Pinpoint the cell where the given text exists, returning its (X, Y) midpoint coordinate. 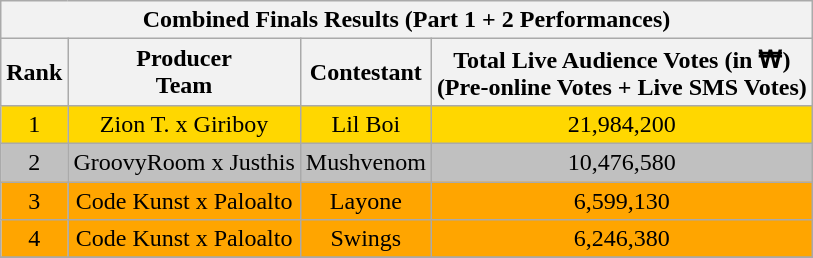
Zion T. x Giriboy (184, 124)
Swings (366, 239)
Rank (34, 72)
1 (34, 124)
Contestant (366, 72)
2 (34, 162)
21,984,200 (622, 124)
Mushvenom (366, 162)
4 (34, 239)
Combined Finals Results (Part 1 + 2 Performances) (407, 20)
6,246,380 (622, 239)
3 (34, 201)
10,476,580 (622, 162)
GroovyRoom x Justhis (184, 162)
Lil Boi (366, 124)
Producer Team (184, 72)
Layone (366, 201)
6,599,130 (622, 201)
Total Live Audience Votes (in ₩)(Pre-online Votes + Live SMS Votes) (622, 72)
